Locate the cell with the specified text and output its (x, y) center coordinate. 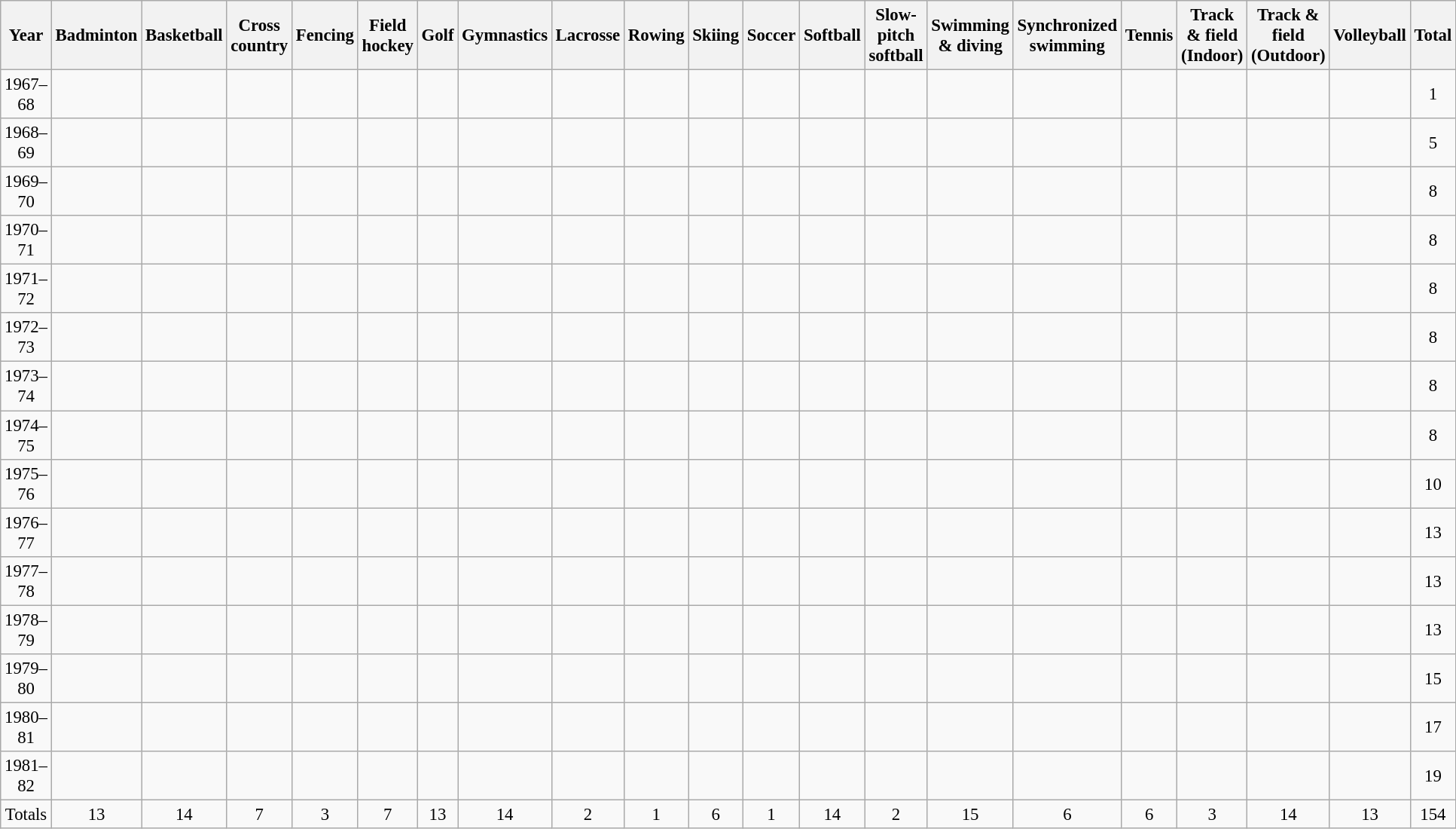
Tennis (1149, 35)
Basketball (184, 35)
1977–78 (26, 580)
1979–80 (26, 678)
Badminton (96, 35)
1975–76 (26, 484)
154 (1433, 814)
1970–71 (26, 240)
Totals (26, 814)
1967–68 (26, 95)
Rowing (657, 35)
1972–73 (26, 338)
17 (1433, 727)
Fencing (325, 35)
5 (1433, 143)
Slow-pitchsoftball (896, 35)
Year (26, 35)
19 (1433, 776)
1980–81 (26, 727)
Total (1433, 35)
Skiing (716, 35)
Track & field(Outdoor) (1288, 35)
Volleyball (1369, 35)
1968–69 (26, 143)
Soccer (771, 35)
Lacrosse (588, 35)
1976–77 (26, 532)
1974–75 (26, 436)
Crosscountry (259, 35)
Golf (438, 35)
1981–82 (26, 776)
1978–79 (26, 630)
Softball (833, 35)
1971–72 (26, 289)
1969–70 (26, 191)
10 (1433, 484)
Swimming& diving (970, 35)
Synchronizedswimming (1067, 35)
1973–74 (26, 386)
Gymnastics (505, 35)
Fieldhockey (387, 35)
Track & field(Indoor) (1213, 35)
